Provide the [X, Y] coordinate of the cell's center where the given text is located.  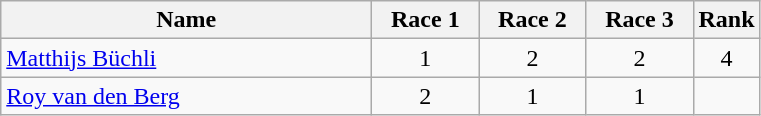
Roy van den Berg [186, 96]
Rank [726, 20]
Name [186, 20]
Race 1 [426, 20]
Race 2 [532, 20]
4 [726, 58]
Race 3 [640, 20]
Matthijs Büchli [186, 58]
